Return (X, Y) of the center of cell containing provided text 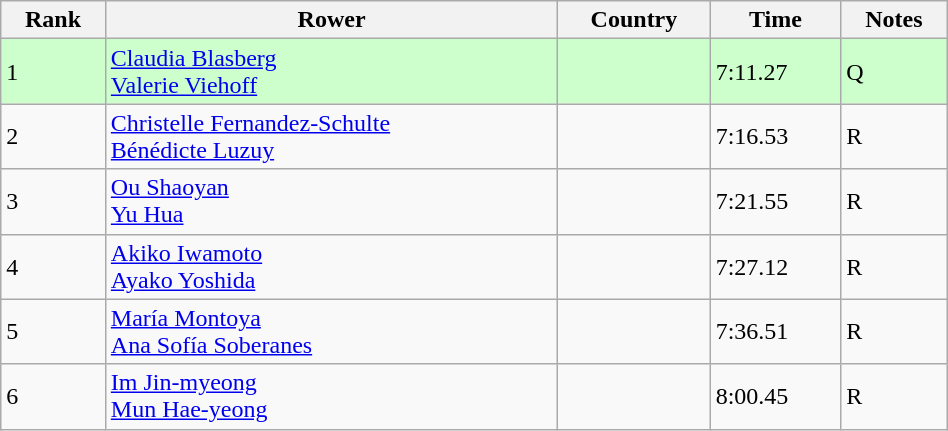
7:36.51 (775, 332)
Rower (331, 20)
Notes (894, 20)
7:11.27 (775, 72)
Ou ShaoyanYu Hua (331, 202)
Christelle Fernandez-SchulteBénédicte Luzuy (331, 136)
Country (634, 20)
2 (54, 136)
Rank (54, 20)
7:21.55 (775, 202)
6 (54, 396)
Claudia BlasbergValerie Viehoff (331, 72)
5 (54, 332)
7:16.53 (775, 136)
8:00.45 (775, 396)
Q (894, 72)
1 (54, 72)
7:27.12 (775, 266)
4 (54, 266)
María MontoyaAna Sofía Soberanes (331, 332)
Im Jin-myeongMun Hae-yeong (331, 396)
3 (54, 202)
Time (775, 20)
Akiko IwamotoAyako Yoshida (331, 266)
